Return the (X, Y) coordinate for the center point of the cell that contains the specified text.  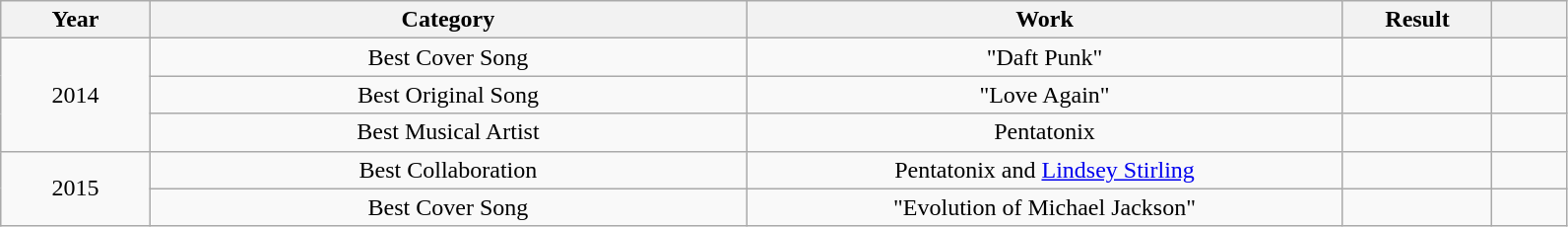
Pentatonix and Lindsey Stirling (1045, 170)
"Evolution of Michael Jackson" (1045, 207)
Pentatonix (1045, 132)
Result (1416, 20)
2015 (75, 189)
Best Collaboration (448, 170)
Best Musical Artist (448, 132)
2014 (75, 95)
Work (1045, 20)
Year (75, 20)
Best Original Song (448, 95)
Category (448, 20)
"Love Again" (1045, 95)
"Daft Punk" (1045, 57)
